Return [X, Y] of the center of cell containing provided text 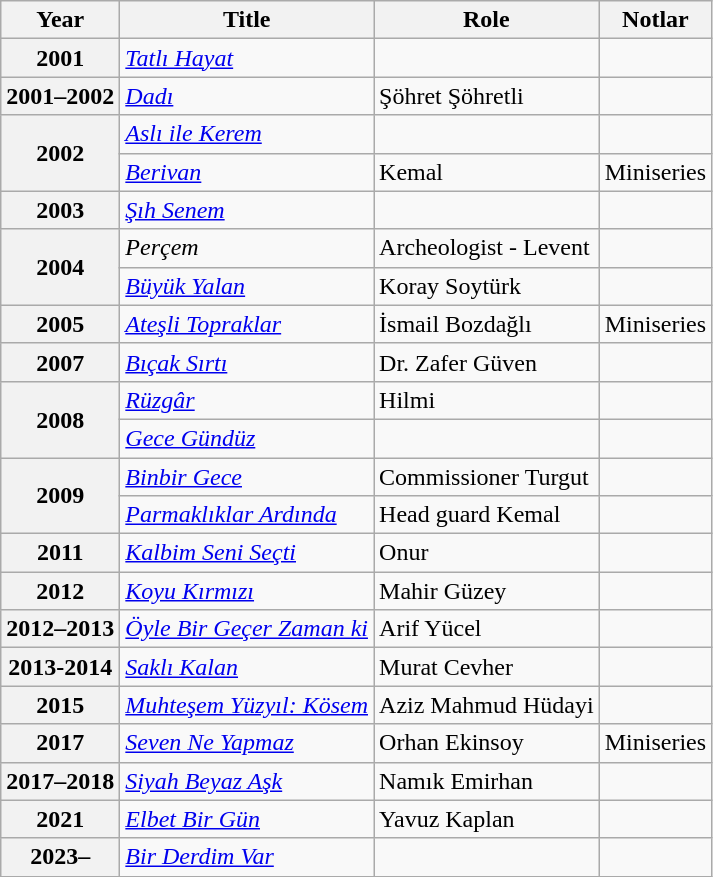
Seven Ne Yapmaz [247, 743]
Rüzgâr [247, 400]
Title [247, 20]
Kalbim Seni Seçti [247, 553]
Şöhret Şöhretli [487, 96]
Muhteşem Yüzyıl: Kösem [247, 705]
2001–2002 [60, 96]
Parmaklıklar Ardında [247, 515]
Role [487, 20]
2001 [60, 58]
Bir Derdim Var [247, 857]
Ateşli Topraklar [247, 324]
2011 [60, 553]
2017 [60, 743]
Yavuz Kaplan [487, 819]
Commissioner Turgut [487, 477]
Dadı [247, 96]
2017–2018 [60, 781]
Onur [487, 553]
Şıh Senem [247, 210]
Mahir Güzey [487, 591]
Murat Cevher [487, 667]
2023– [60, 857]
Koyu Kırmızı [247, 591]
2008 [60, 419]
Siyah Beyaz Aşk [247, 781]
2007 [60, 362]
Namık Emirhan [487, 781]
2004 [60, 267]
Hilmi [487, 400]
2012 [60, 591]
Orhan Ekinsoy [487, 743]
Koray Soytürk [487, 286]
Year [60, 20]
Arif Yücel [487, 629]
Aslı ile Kerem [247, 134]
Tatlı Hayat [247, 58]
Büyük Yalan [247, 286]
İsmail Bozdağlı [487, 324]
Archeologist - Levent [487, 248]
Dr. Zafer Güven [487, 362]
2012–2013 [60, 629]
Aziz Mahmud Hüdayi [487, 705]
Berivan [247, 172]
Öyle Bir Geçer Zaman ki [247, 629]
Bıçak Sırtı [247, 362]
2002 [60, 153]
2015 [60, 705]
Gece Gündüz [247, 438]
Kemal [487, 172]
2013-2014 [60, 667]
2009 [60, 496]
Perçem [247, 248]
Notlar [655, 20]
Binbir Gece [247, 477]
Head guard Kemal [487, 515]
2005 [60, 324]
Saklı Kalan [247, 667]
Elbet Bir Gün [247, 819]
2021 [60, 819]
2003 [60, 210]
